Determine the (x, y) coordinate at the center of the cell enclosing the given text.  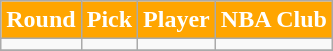
Round (41, 20)
NBA Club (274, 20)
Player (177, 20)
Pick (109, 20)
